Pinpoint the cell where the given text exists, returning its (x, y) midpoint coordinate. 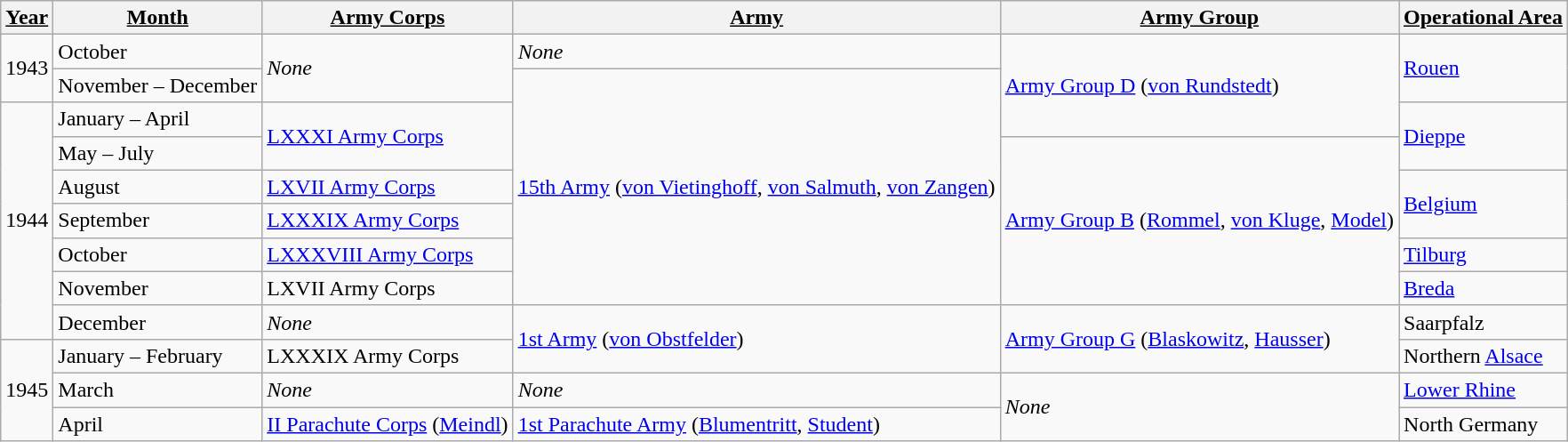
II Parachute Corps (Meindl) (388, 424)
August (158, 187)
1st Parachute Army (Blumentritt, Student) (756, 424)
May – July (158, 153)
Operational Area (1484, 18)
Lower Rhine (1484, 390)
North Germany (1484, 424)
Tilburg (1484, 254)
Year (27, 18)
Army Group (1199, 18)
LXXXI Army Corps (388, 136)
March (158, 390)
November – December (158, 85)
15th Army (von Vietinghoff, von Salmuth, von Zangen) (756, 187)
1st Army (von Obstfelder) (756, 339)
1945 (27, 390)
Month (158, 18)
Saarpfalz (1484, 322)
1944 (27, 221)
Northern Alsace (1484, 356)
Breda (1484, 288)
April (158, 424)
Army Corps (388, 18)
November (158, 288)
September (158, 221)
Army Group G (Blaskowitz, Hausser) (1199, 339)
Belgium (1484, 204)
Rouen (1484, 68)
January – April (158, 119)
Army (756, 18)
Dieppe (1484, 136)
Army Group B (Rommel, von Kluge, Model) (1199, 221)
January – February (158, 356)
Army Group D (von Rundstedt) (1199, 85)
December (158, 322)
1943 (27, 68)
LXXXVIII Army Corps (388, 254)
